Find where the given text appears and provide that cell's center as (x, y) coordinate. 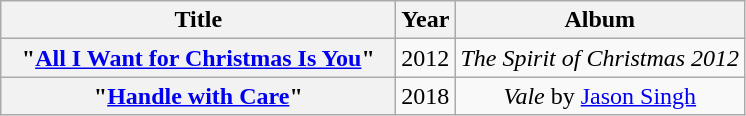
2012 (426, 58)
Year (426, 20)
The Spirit of Christmas 2012 (600, 58)
Album (600, 20)
"All I Want for Christmas Is You" (198, 58)
Title (198, 20)
Vale by Jason Singh (600, 96)
"Handle with Care" (198, 96)
2018 (426, 96)
